Detect which cell encompasses the target text, then output its (X, Y) center coordinate. 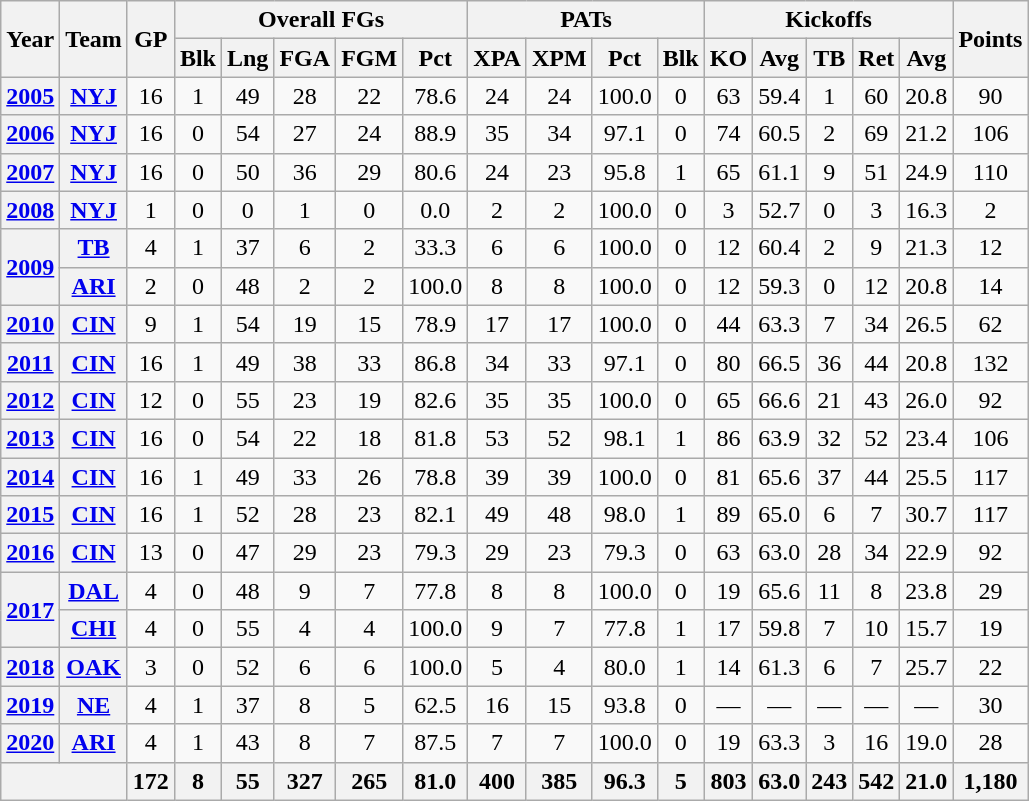
59.4 (780, 96)
98.0 (624, 515)
2006 (30, 134)
XPM (559, 58)
90 (990, 96)
FGA (305, 58)
61.1 (780, 172)
Overall FGs (320, 20)
16.3 (926, 210)
2015 (30, 515)
93.8 (624, 705)
25.5 (926, 477)
27 (305, 134)
11 (830, 591)
21.0 (926, 781)
22.9 (926, 553)
89 (728, 515)
74 (728, 134)
60 (876, 96)
172 (150, 781)
66.5 (780, 362)
XPA (498, 58)
2013 (30, 438)
80.0 (624, 667)
110 (990, 172)
2010 (30, 324)
26.0 (926, 400)
38 (305, 362)
32 (830, 438)
Ret (876, 58)
23.4 (926, 438)
132 (990, 362)
21 (830, 400)
2005 (30, 96)
Team (94, 39)
61.3 (780, 667)
26.5 (926, 324)
82.6 (436, 400)
62.5 (436, 705)
60.4 (780, 248)
2018 (30, 667)
59.8 (780, 629)
2016 (30, 553)
2019 (30, 705)
88.9 (436, 134)
18 (370, 438)
2012 (30, 400)
66.6 (780, 400)
Points (990, 39)
2007 (30, 172)
69 (876, 134)
NE (94, 705)
19.0 (926, 743)
86.8 (436, 362)
KO (728, 58)
15.7 (926, 629)
51 (876, 172)
81 (728, 477)
CHI (94, 629)
GP (150, 39)
OAK (94, 667)
13 (150, 553)
81.8 (436, 438)
78.6 (436, 96)
10 (876, 629)
47 (247, 553)
2014 (30, 477)
2011 (30, 362)
50 (247, 172)
53 (498, 438)
26 (370, 477)
24.9 (926, 172)
400 (498, 781)
0.0 (436, 210)
78.9 (436, 324)
30.7 (926, 515)
33.3 (436, 248)
87.5 (436, 743)
542 (876, 781)
Lng (247, 58)
23.8 (926, 591)
2008 (30, 210)
80.6 (436, 172)
1,180 (990, 781)
Year (30, 39)
21.2 (926, 134)
Kickoffs (828, 20)
82.1 (436, 515)
FGM (370, 58)
65.0 (780, 515)
DAL (94, 591)
2020 (30, 743)
80 (728, 362)
21.3 (926, 248)
25.7 (926, 667)
60.5 (780, 134)
78.8 (436, 477)
2009 (30, 267)
803 (728, 781)
327 (305, 781)
PATs (586, 20)
81.0 (436, 781)
265 (370, 781)
98.1 (624, 438)
62 (990, 324)
96.3 (624, 781)
63.9 (780, 438)
95.8 (624, 172)
52.7 (780, 210)
86 (728, 438)
2017 (30, 610)
30 (990, 705)
385 (559, 781)
59.3 (780, 286)
243 (830, 781)
